For the text-containing cell, return its midpoint in [x, y] coordinate format. 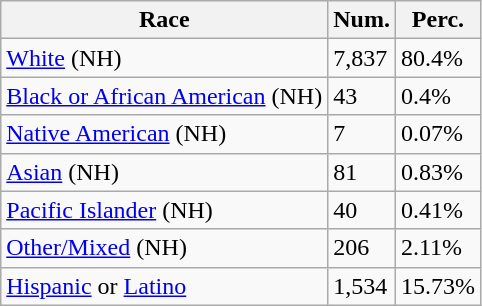
0.07% [438, 134]
Black or African American (NH) [164, 96]
Perc. [438, 20]
43 [362, 96]
2.11% [438, 248]
Hispanic or Latino [164, 286]
Num. [362, 20]
White (NH) [164, 58]
Native American (NH) [164, 134]
0.41% [438, 210]
81 [362, 172]
1,534 [362, 286]
206 [362, 248]
Asian (NH) [164, 172]
Pacific Islander (NH) [164, 210]
15.73% [438, 286]
80.4% [438, 58]
0.83% [438, 172]
7 [362, 134]
Other/Mixed (NH) [164, 248]
40 [362, 210]
Race [164, 20]
0.4% [438, 96]
7,837 [362, 58]
